Output the [x, y] coordinate of the center of the cell containing the given text.  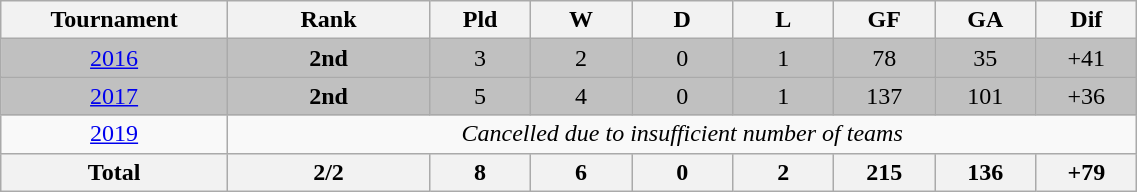
GA [986, 20]
Rank [328, 20]
Total [114, 172]
2017 [114, 96]
W [582, 20]
Pld [480, 20]
4 [582, 96]
L [784, 20]
3 [480, 58]
+36 [1086, 96]
35 [986, 58]
2019 [114, 134]
137 [884, 96]
Cancelled due to insufficient number of teams [682, 134]
+41 [1086, 58]
101 [986, 96]
6 [582, 172]
Dif [1086, 20]
2016 [114, 58]
2/2 [328, 172]
Tournament [114, 20]
215 [884, 172]
5 [480, 96]
D [682, 20]
78 [884, 58]
136 [986, 172]
8 [480, 172]
GF [884, 20]
+79 [1086, 172]
